From the cell containing the given text, extract its center point as (X, Y) coordinate. 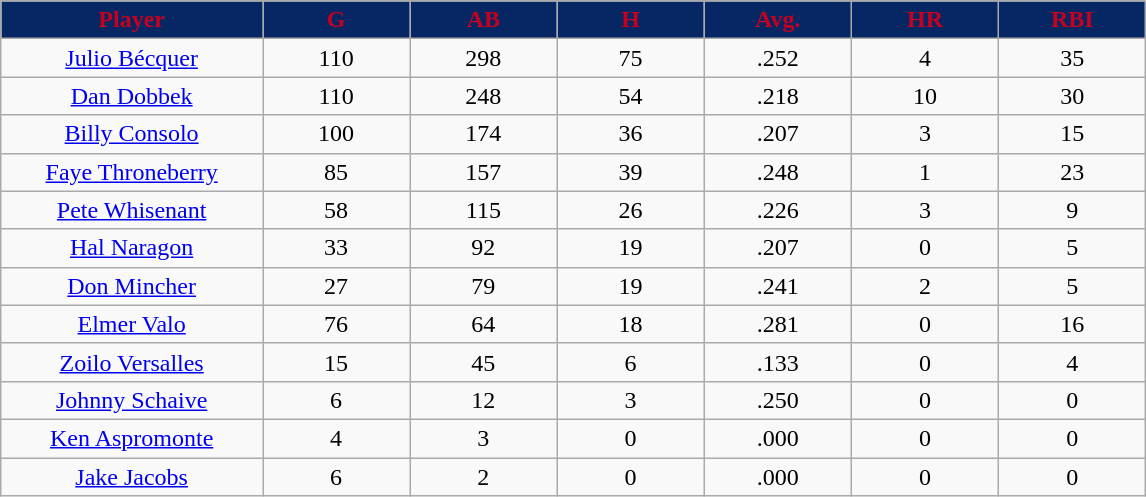
18 (630, 324)
79 (484, 286)
Ken Aspromonte (132, 438)
.281 (778, 324)
Faye Throneberry (132, 172)
54 (630, 96)
H (630, 20)
92 (484, 248)
30 (1072, 96)
G (336, 20)
.252 (778, 58)
Elmer Valo (132, 324)
Julio Bécquer (132, 58)
64 (484, 324)
Hal Naragon (132, 248)
.218 (778, 96)
115 (484, 210)
Johnny Schaive (132, 400)
Don Mincher (132, 286)
9 (1072, 210)
157 (484, 172)
AB (484, 20)
23 (1072, 172)
.248 (778, 172)
58 (336, 210)
Avg. (778, 20)
33 (336, 248)
Jake Jacobs (132, 477)
75 (630, 58)
12 (484, 400)
85 (336, 172)
1 (924, 172)
27 (336, 286)
Pete Whisenant (132, 210)
.226 (778, 210)
298 (484, 58)
.241 (778, 286)
39 (630, 172)
100 (336, 134)
HR (924, 20)
174 (484, 134)
Zoilo Versalles (132, 362)
26 (630, 210)
16 (1072, 324)
76 (336, 324)
Billy Consolo (132, 134)
RBI (1072, 20)
35 (1072, 58)
10 (924, 96)
36 (630, 134)
Player (132, 20)
.250 (778, 400)
45 (484, 362)
Dan Dobbek (132, 96)
.133 (778, 362)
248 (484, 96)
